For the text-containing cell, return its midpoint in (X, Y) coordinate format. 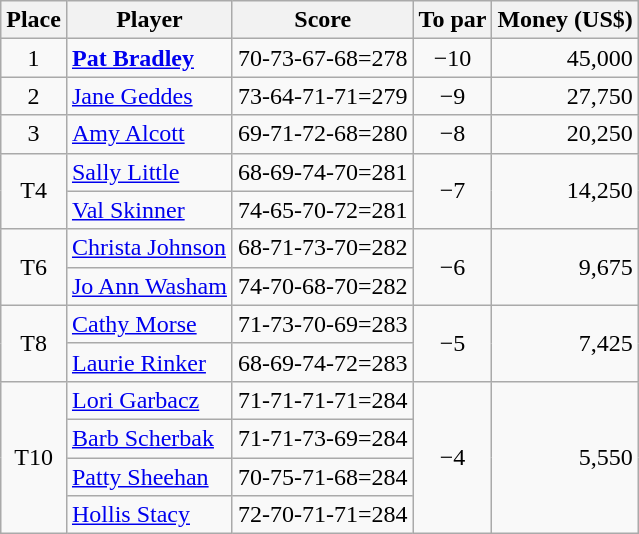
−10 (452, 58)
Pat Bradley (149, 58)
7,425 (565, 343)
−5 (452, 343)
68-69-74-70=281 (322, 172)
74-65-70-72=281 (322, 210)
14,250 (565, 191)
Sally Little (149, 172)
71-71-71-71=284 (322, 400)
Score (322, 20)
To par (452, 20)
−8 (452, 134)
Money (US$) (565, 20)
1 (34, 58)
Jo Ann Washam (149, 286)
Barb Scherbak (149, 438)
69-71-72-68=280 (322, 134)
Hollis Stacy (149, 515)
−6 (452, 267)
Patty Sheehan (149, 477)
T4 (34, 191)
27,750 (565, 96)
74-70-68-70=282 (322, 286)
Amy Alcott (149, 134)
71-71-73-69=284 (322, 438)
45,000 (565, 58)
Lori Garbacz (149, 400)
2 (34, 96)
68-71-73-70=282 (322, 248)
T8 (34, 343)
Place (34, 20)
68-69-74-72=283 (322, 362)
−4 (452, 457)
20,250 (565, 134)
3 (34, 134)
T6 (34, 267)
70-75-71-68=284 (322, 477)
−7 (452, 191)
Laurie Rinker (149, 362)
Christa Johnson (149, 248)
9,675 (565, 267)
71-73-70-69=283 (322, 324)
72-70-71-71=284 (322, 515)
−9 (452, 96)
70-73-67-68=278 (322, 58)
73-64-71-71=279 (322, 96)
T10 (34, 457)
5,550 (565, 457)
Cathy Morse (149, 324)
Player (149, 20)
Jane Geddes (149, 96)
Val Skinner (149, 210)
